Capture the cell that displays the provided text and extract its [x, y] central coordinate. 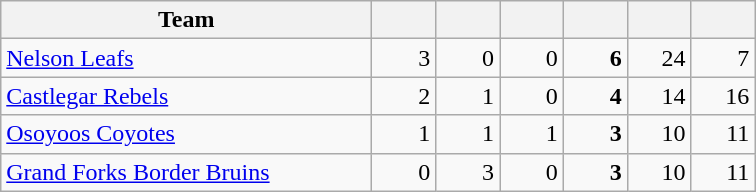
16 [723, 96]
Osoyoos Coyotes [186, 134]
2 [404, 96]
Castlegar Rebels [186, 96]
Team [186, 20]
6 [595, 58]
24 [659, 58]
Nelson Leafs [186, 58]
Grand Forks Border Bruins [186, 172]
4 [595, 96]
14 [659, 96]
7 [723, 58]
